For the text-containing cell, return its midpoint in (x, y) coordinate format. 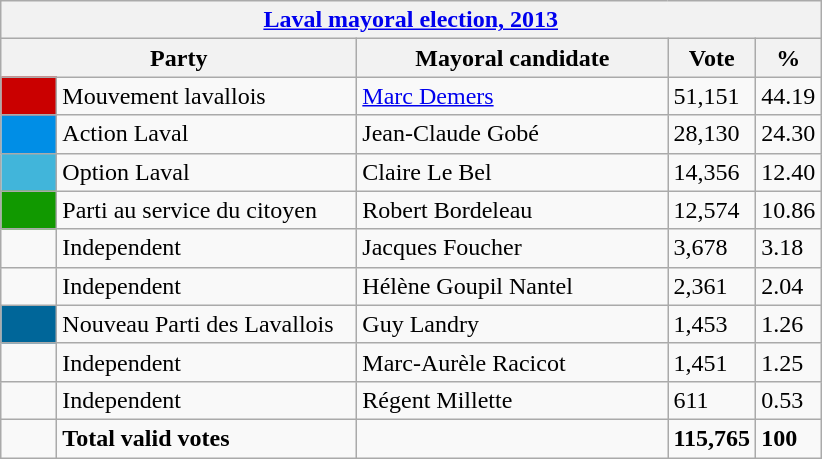
3.18 (788, 248)
14,356 (712, 172)
Jacques Foucher (512, 248)
Marc Demers (512, 96)
Total valid votes (207, 438)
Mouvement lavallois (207, 96)
1,451 (712, 362)
Régent Millette (512, 400)
% (788, 58)
Guy Landry (512, 324)
Mayoral candidate (512, 58)
Action Laval (207, 134)
Claire Le Bel (512, 172)
1.25 (788, 362)
28,130 (712, 134)
Nouveau Parti des Lavallois (207, 324)
1.26 (788, 324)
115,765 (712, 438)
Laval mayoral election, 2013 (411, 20)
12,574 (712, 210)
Marc-Aurèle Racicot (512, 362)
24.30 (788, 134)
Option Laval (207, 172)
2.04 (788, 286)
10.86 (788, 210)
Party (179, 58)
Jean-Claude Gobé (512, 134)
0.53 (788, 400)
Robert Bordeleau (512, 210)
2,361 (712, 286)
Vote (712, 58)
1,453 (712, 324)
51,151 (712, 96)
44.19 (788, 96)
3,678 (712, 248)
611 (712, 400)
Parti au service du citoyen (207, 210)
Hélène Goupil Nantel (512, 286)
12.40 (788, 172)
100 (788, 438)
